Return the [X, Y] coordinate for the center point of the cell that contains the specified text.  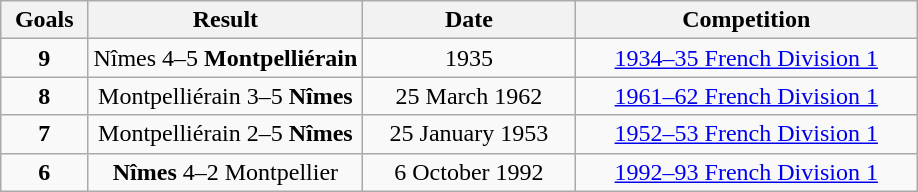
Goals [44, 20]
Nîmes 4–2 Montpellier [226, 172]
Result [226, 20]
6 October 1992 [469, 172]
7 [44, 134]
Montpelliérain 3–5 Nîmes [226, 96]
Competition [746, 20]
Date [469, 20]
8 [44, 96]
1992–93 French Division 1 [746, 172]
25 March 1962 [469, 96]
Montpelliérain 2–5 Nîmes [226, 134]
1961–62 French Division 1 [746, 96]
6 [44, 172]
25 January 1953 [469, 134]
Nîmes 4–5 Montpelliérain [226, 58]
1935 [469, 58]
1934–35 French Division 1 [746, 58]
9 [44, 58]
1952–53 French Division 1 [746, 134]
